Determine the (x, y) coordinate at the center of the cell enclosing the given text.  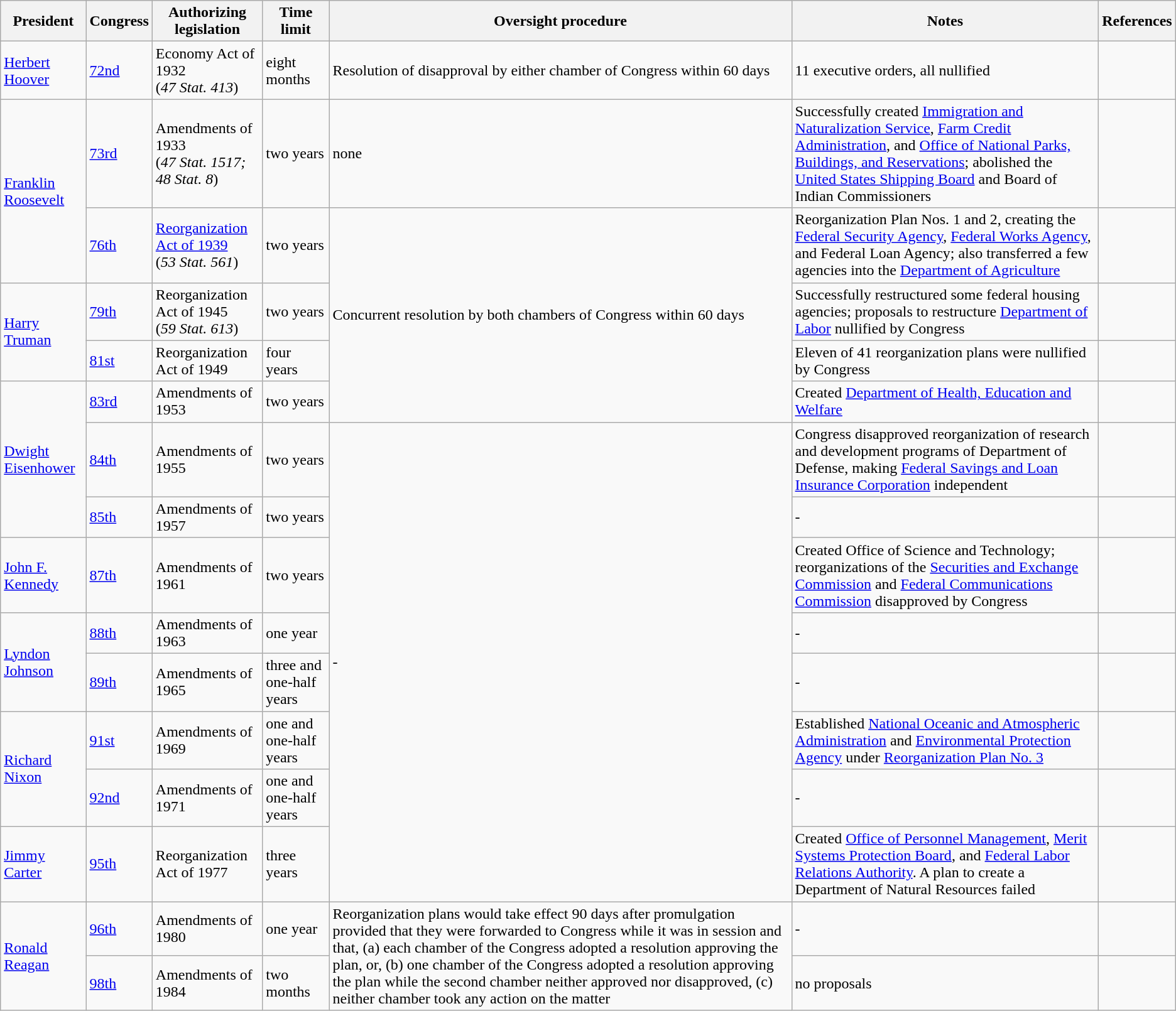
Reorganization Act of 1945 (59 Stat. 613) (207, 311)
Amendments of 1953 (207, 402)
Amendments of 1984 (207, 983)
Richard Nixon (43, 769)
Amendments of 1969 (207, 740)
Reorganization Act of 1977 (207, 864)
Harry Truman (43, 332)
Franklin Roosevelt (43, 191)
Concurrent resolution by both chambers of Congress within 60 days (560, 315)
Jimmy Carter (43, 864)
Amendments of 1961 (207, 575)
Amendments of 1980 (207, 929)
three and one-half years (296, 682)
eight months (296, 70)
none (560, 153)
Oversight procedure (560, 21)
79th (119, 311)
83rd (119, 402)
Created Department of Health, Education and Welfare (945, 402)
98th (119, 983)
Lyndon Johnson (43, 662)
President (43, 21)
Established National Oceanic and Atmospheric Administration and Environmental Protection Agency under Reorganization Plan No. 3 (945, 740)
Successfully restructured some federal housing agencies; proposals to restructure Department of Labor nullified by Congress (945, 311)
three years (296, 864)
Economy Act of 1932 (47 Stat. 413) (207, 70)
72nd (119, 70)
John F. Kennedy (43, 575)
Reorganization Act of 1939 (53 Stat. 561) (207, 245)
Authorizing legislation (207, 21)
Eleven of 41 reorganization plans were nullified by Congress (945, 360)
Notes (945, 21)
Amendments of 1957 (207, 517)
87th (119, 575)
Herbert Hoover (43, 70)
81st (119, 360)
two months (296, 983)
89th (119, 682)
Amendments of 1963 (207, 633)
Amendments of 1971 (207, 798)
96th (119, 929)
no proposals (945, 983)
73rd (119, 153)
11 executive orders, all nullified (945, 70)
76th (119, 245)
Dwight Eisenhower (43, 460)
four years (296, 360)
88th (119, 633)
Amendments of 1965 (207, 682)
95th (119, 864)
Amendments of 1955 (207, 460)
Resolution of disapproval by either chamber of Congress within 60 days (560, 70)
Ronald Reagan (43, 956)
Reorganization Act of 1949 (207, 360)
92nd (119, 798)
References (1137, 21)
Time limit (296, 21)
Congress (119, 21)
Amendments of 1933 (47 Stat. 1517; 48 Stat. 8) (207, 153)
84th (119, 460)
91st (119, 740)
85th (119, 517)
